Provide the (X, Y) coordinate of the cell's center where the given text is located.  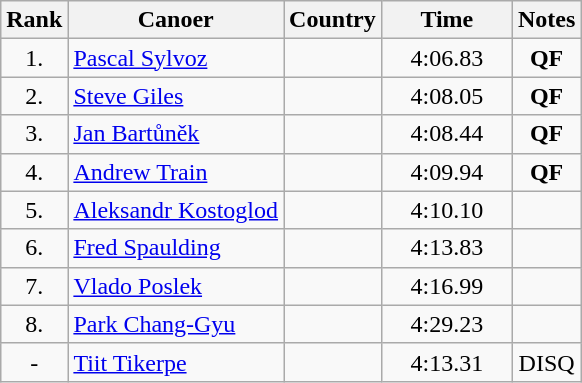
Jan Bartůněk (176, 134)
4:10.10 (446, 210)
8. (34, 324)
Park Chang-Gyu (176, 324)
4:13.83 (446, 248)
2. (34, 96)
6. (34, 248)
Canoer (176, 20)
4:09.94 (446, 172)
4:08.05 (446, 96)
4:08.44 (446, 134)
Pascal Sylvoz (176, 58)
4:06.83 (446, 58)
4:13.31 (446, 362)
1. (34, 58)
3. (34, 134)
Steve Giles (176, 96)
Aleksandr Kostoglod (176, 210)
DISQ (546, 362)
7. (34, 286)
Andrew Train (176, 172)
- (34, 362)
Time (446, 20)
Tiit Tikerpe (176, 362)
Rank (34, 20)
Fred Spaulding (176, 248)
Country (333, 20)
4. (34, 172)
Vlado Poslek (176, 286)
4:16.99 (446, 286)
Notes (546, 20)
5. (34, 210)
4:29.23 (446, 324)
